Detect which cell encompasses the target text, then output its (x, y) center coordinate. 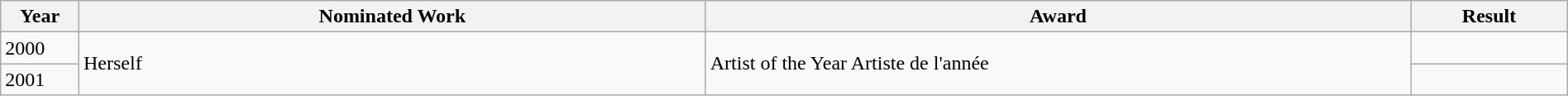
Year (40, 17)
Nominated Work (392, 17)
Result (1489, 17)
Award (1059, 17)
Herself (392, 64)
2001 (40, 79)
2000 (40, 48)
Artist of the Year Artiste de l'année (1059, 64)
